Search for the cell housing the specified text and yield its [x, y] center coordinate. 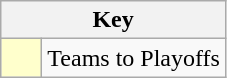
Key [114, 20]
Teams to Playoffs [134, 58]
